Output the [X, Y] coordinate of the center of the cell containing the given text.  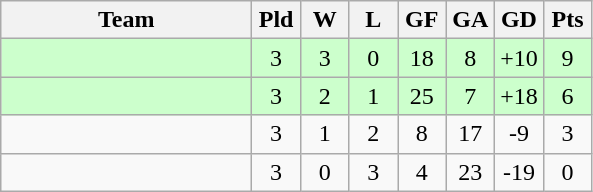
+10 [520, 58]
GA [470, 20]
L [374, 20]
Team [126, 20]
23 [470, 172]
GF [422, 20]
-9 [520, 134]
6 [568, 96]
+18 [520, 96]
GD [520, 20]
9 [568, 58]
Pld [276, 20]
17 [470, 134]
25 [422, 96]
7 [470, 96]
W [324, 20]
Pts [568, 20]
4 [422, 172]
18 [422, 58]
-19 [520, 172]
